From the cell containing the given text, extract its center point as (X, Y) coordinate. 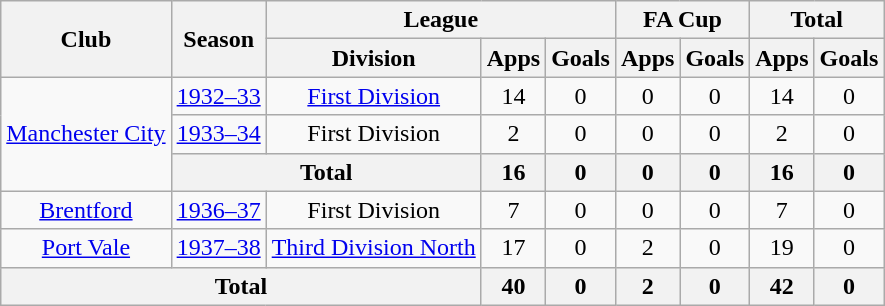
1933–34 (218, 134)
Club (86, 39)
Third Division North (374, 248)
Brentford (86, 210)
Port Vale (86, 248)
Season (218, 39)
Manchester City (86, 134)
1937–38 (218, 248)
19 (782, 248)
17 (513, 248)
League (440, 20)
FA Cup (682, 20)
Division (374, 58)
1936–37 (218, 210)
1932–33 (218, 96)
40 (513, 286)
42 (782, 286)
